Return [X, Y] of the center of cell containing provided text 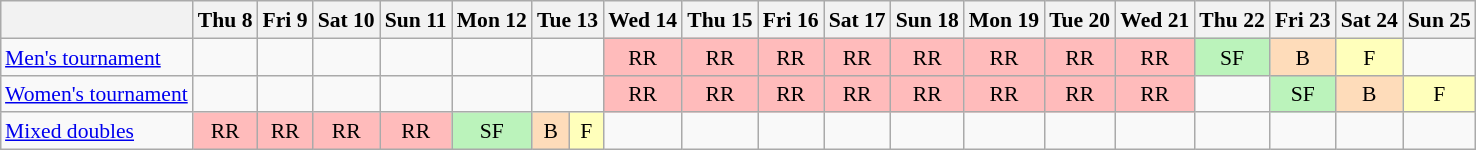
Mon 19 [1004, 20]
Wed 21 [1154, 20]
Wed 14 [642, 20]
Sat 17 [858, 20]
Tue 13 [568, 20]
Sat 10 [346, 20]
Sun 11 [416, 20]
Women's tournament [96, 94]
Thu 22 [1232, 20]
Sat 24 [1370, 20]
Mixed doubles [96, 130]
Mon 12 [492, 20]
Tue 20 [1080, 20]
Thu 15 [720, 20]
Fri 16 [791, 20]
Sun 18 [928, 20]
Fri 23 [1303, 20]
Men's tournament [96, 56]
Fri 9 [286, 20]
Sun 25 [1440, 20]
Thu 8 [226, 20]
